Detect which cell encompasses the target text, then output its (X, Y) center coordinate. 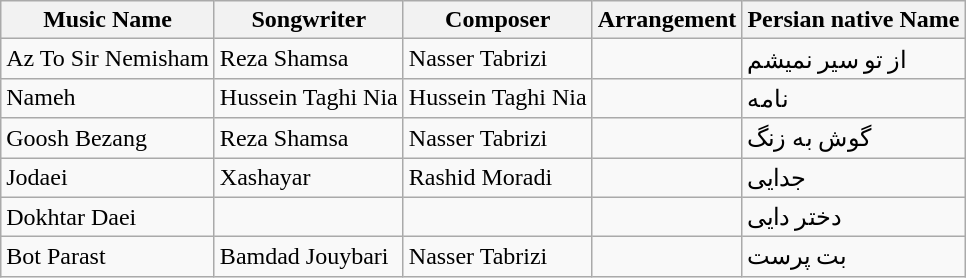
Composer (498, 20)
Music Name (108, 20)
نامه (854, 98)
Bot Parast (108, 257)
Dokhtar Daei (108, 217)
Persian native Name (854, 20)
دختر دایی (854, 217)
Goosh Bezang (108, 138)
Nameh (108, 98)
از تو سیر نمیشم (854, 59)
Jodaei (108, 178)
Xashayar (308, 178)
Bamdad Jouybari (308, 257)
Songwriter (308, 20)
Az To Sir Nemisham (108, 59)
جدایی (854, 178)
بت پرست (854, 257)
Rashid Moradi (498, 178)
گوش به زنگ (854, 138)
Arrangement (667, 20)
